Provide the (x, y) coordinate of the cell's center where the given text is located.  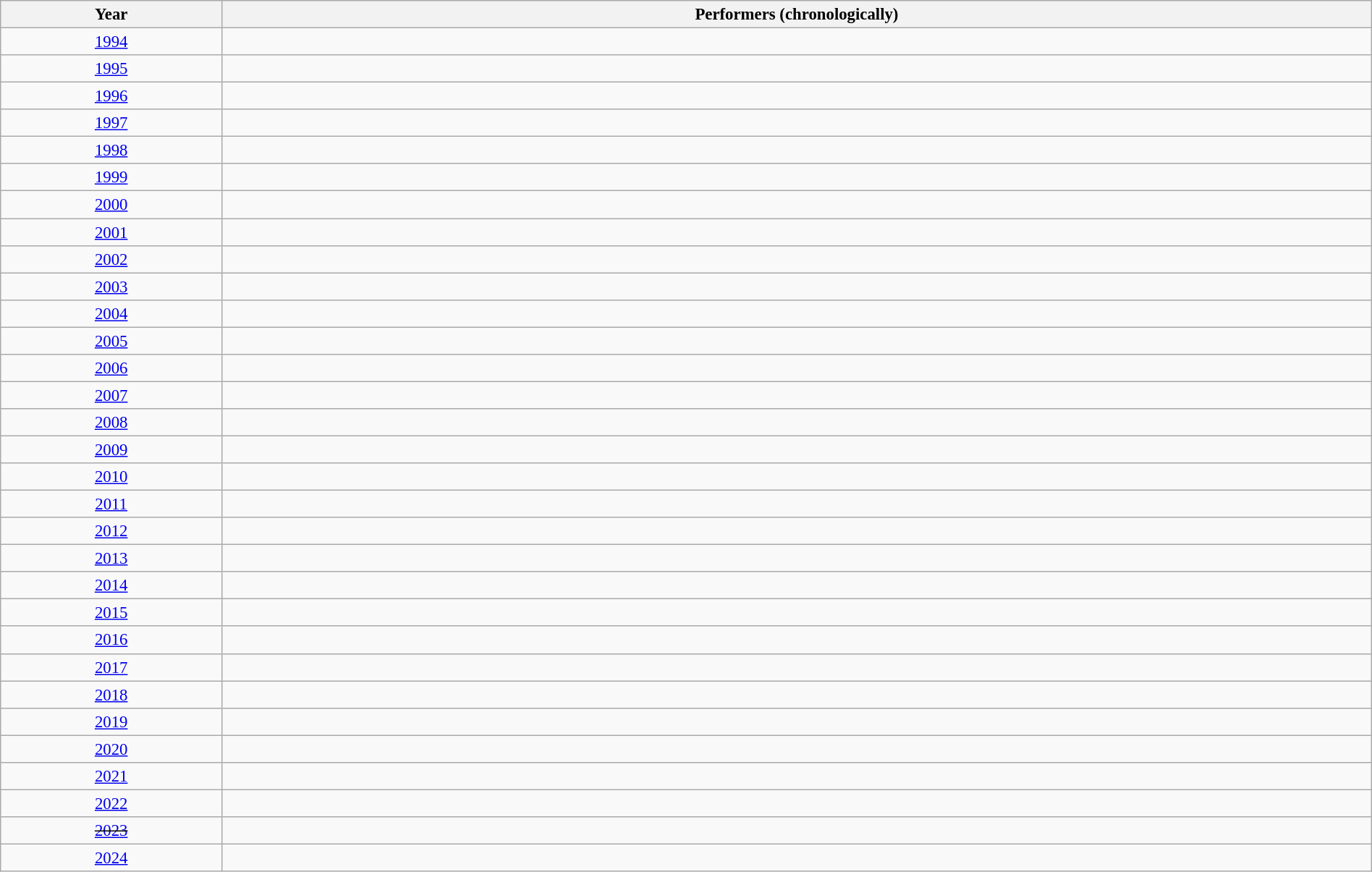
Year (111, 14)
2003 (111, 287)
2002 (111, 259)
2001 (111, 232)
1997 (111, 123)
2020 (111, 749)
2005 (111, 341)
2011 (111, 504)
1994 (111, 42)
2000 (111, 205)
Performers (chronologically) (797, 14)
2010 (111, 477)
2006 (111, 368)
2014 (111, 585)
2009 (111, 449)
1996 (111, 96)
2019 (111, 721)
2004 (111, 313)
1998 (111, 151)
1995 (111, 69)
2015 (111, 613)
2008 (111, 423)
2024 (111, 858)
2017 (111, 667)
2018 (111, 695)
2012 (111, 531)
2021 (111, 776)
2007 (111, 395)
2013 (111, 559)
1999 (111, 177)
2016 (111, 640)
2022 (111, 803)
2023 (111, 831)
